Pinpoint the cell where the given text exists, returning its (x, y) midpoint coordinate. 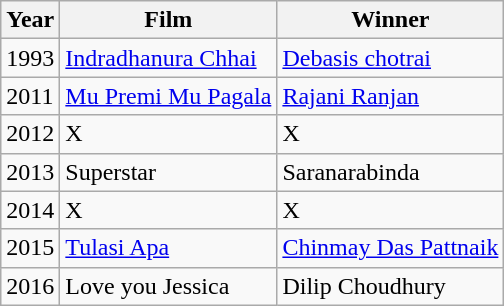
Saranarabinda (390, 172)
Rajani Ranjan (390, 96)
Dilip Choudhury (390, 286)
2013 (30, 172)
Year (30, 20)
2014 (30, 210)
Indradhanura Chhai (168, 58)
2012 (30, 134)
Superstar (168, 172)
Love you Jessica (168, 286)
1993 (30, 58)
2011 (30, 96)
Debasis chotrai (390, 58)
Tulasi Apa (168, 248)
Chinmay Das Pattnaik (390, 248)
Winner (390, 20)
Mu Premi Mu Pagala (168, 96)
Film (168, 20)
2016 (30, 286)
2015 (30, 248)
